Identify which cell holds the provided text, then report its (x, y) central coordinate. 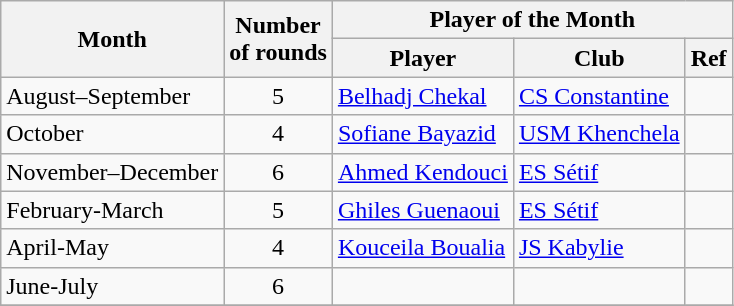
Player (422, 58)
USM Khenchela (599, 134)
Ghiles Guenaoui (422, 210)
JS Kabylie (599, 248)
February-March (112, 210)
Club (599, 58)
June-July (112, 286)
Ahmed Kendouci (422, 172)
Sofiane Bayazid (422, 134)
October (112, 134)
November–December (112, 172)
Numberof rounds (278, 39)
Belhadj Chekal (422, 96)
August–September (112, 96)
Kouceila Boualia (422, 248)
Ref (708, 58)
CS Constantine (599, 96)
April-May (112, 248)
Player of the Month (532, 20)
Month (112, 39)
